Determine the [x, y] coordinate at the center of the cell enclosing the given text.  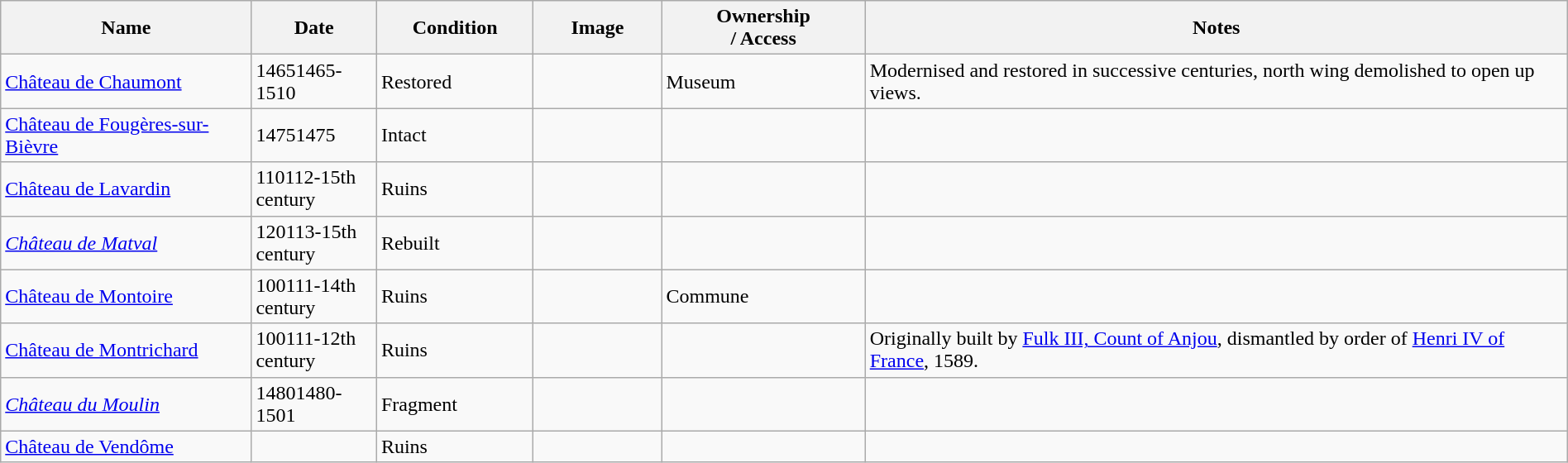
Originally built by Fulk III, Count of Anjou, dismantled by order of Henri IV of France, 1589. [1216, 351]
14801480-1501 [314, 403]
Rebuilt [455, 243]
Château de Montrichard [126, 351]
Restored [455, 81]
Date [314, 28]
Museum [763, 81]
14651465-1510 [314, 81]
Commune [763, 296]
120113-15th century [314, 243]
Château du Moulin [126, 403]
Image [597, 28]
Notes [1216, 28]
Château de Montoire [126, 296]
100111-14th century [314, 296]
Château de Chaumont [126, 81]
Fragment [455, 403]
Intact [455, 136]
Château de Matval [126, 243]
Name [126, 28]
14751475 [314, 136]
100111-12th century [314, 351]
110112-15th century [314, 189]
Château de Lavardin [126, 189]
Ownership/ Access [763, 28]
Château de Fougères-sur-Bièvre [126, 136]
Château de Vendôme [126, 446]
Condition [455, 28]
Modernised and restored in successive centuries, north wing demolished to open up views. [1216, 81]
